Determine the (x, y) coordinate at the center of the cell enclosing the given text.  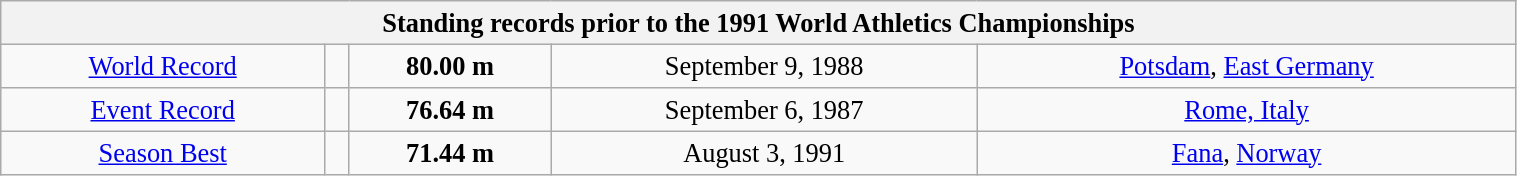
World Record (163, 66)
Standing records prior to the 1991 World Athletics Championships (758, 22)
Fana, Norway (1246, 153)
80.00 m (450, 66)
Event Record (163, 109)
Potsdam, East Germany (1246, 66)
71.44 m (450, 153)
September 9, 1988 (764, 66)
76.64 m (450, 109)
August 3, 1991 (764, 153)
Rome, Italy (1246, 109)
September 6, 1987 (764, 109)
Season Best (163, 153)
